Return the (x, y) coordinate for the center point of the cell that contains the specified text.  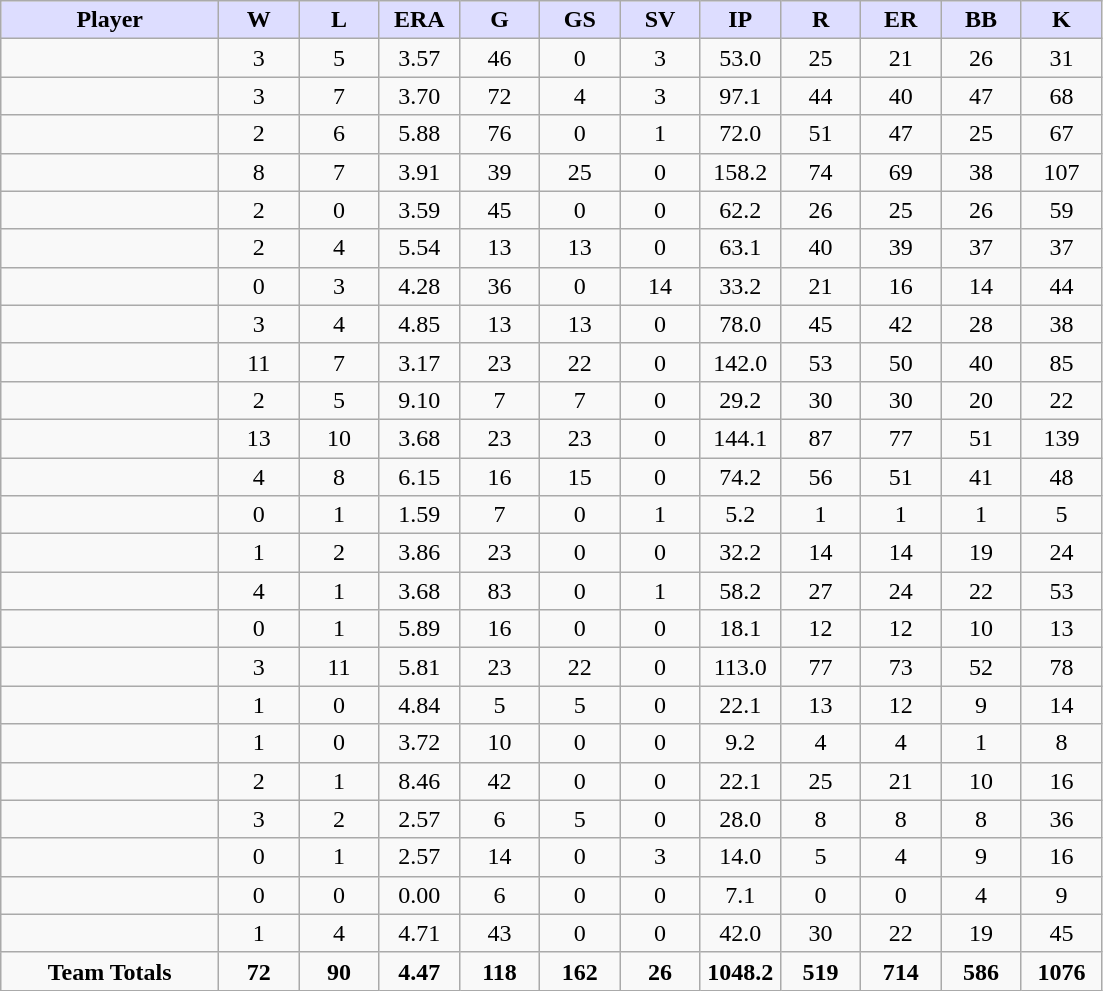
56 (820, 477)
158.2 (740, 172)
76 (499, 134)
107 (1061, 172)
4.84 (419, 705)
5.81 (419, 667)
K (1061, 20)
6.15 (419, 477)
28.0 (740, 819)
90 (339, 971)
83 (499, 591)
46 (499, 58)
1.59 (419, 515)
29.2 (740, 400)
BB (981, 20)
97.1 (740, 96)
8.46 (419, 781)
SV (660, 20)
4.71 (419, 933)
63.1 (740, 248)
ER (901, 20)
41 (981, 477)
53.0 (740, 58)
87 (820, 438)
5.2 (740, 515)
162 (580, 971)
5.89 (419, 629)
W (259, 20)
78.0 (740, 324)
Team Totals (110, 971)
3.86 (419, 553)
ERA (419, 20)
15 (580, 477)
9.10 (419, 400)
3.70 (419, 96)
78 (1061, 667)
74 (820, 172)
43 (499, 933)
67 (1061, 134)
69 (901, 172)
586 (981, 971)
113.0 (740, 667)
4.28 (419, 286)
7.1 (740, 895)
714 (901, 971)
42.0 (740, 933)
28 (981, 324)
519 (820, 971)
L (339, 20)
142.0 (740, 362)
144.1 (740, 438)
27 (820, 591)
62.2 (740, 210)
3.72 (419, 743)
3.59 (419, 210)
1048.2 (740, 971)
48 (1061, 477)
5.88 (419, 134)
4.85 (419, 324)
20 (981, 400)
139 (1061, 438)
9.2 (740, 743)
58.2 (740, 591)
50 (901, 362)
R (820, 20)
33.2 (740, 286)
3.91 (419, 172)
52 (981, 667)
GS (580, 20)
3.17 (419, 362)
59 (1061, 210)
73 (901, 667)
1076 (1061, 971)
5.54 (419, 248)
IP (740, 20)
Player (110, 20)
118 (499, 971)
72.0 (740, 134)
4.47 (419, 971)
14.0 (740, 857)
G (499, 20)
0.00 (419, 895)
68 (1061, 96)
3.57 (419, 58)
31 (1061, 58)
32.2 (740, 553)
18.1 (740, 629)
85 (1061, 362)
74.2 (740, 477)
